Return (X, Y) of the center of cell containing provided text 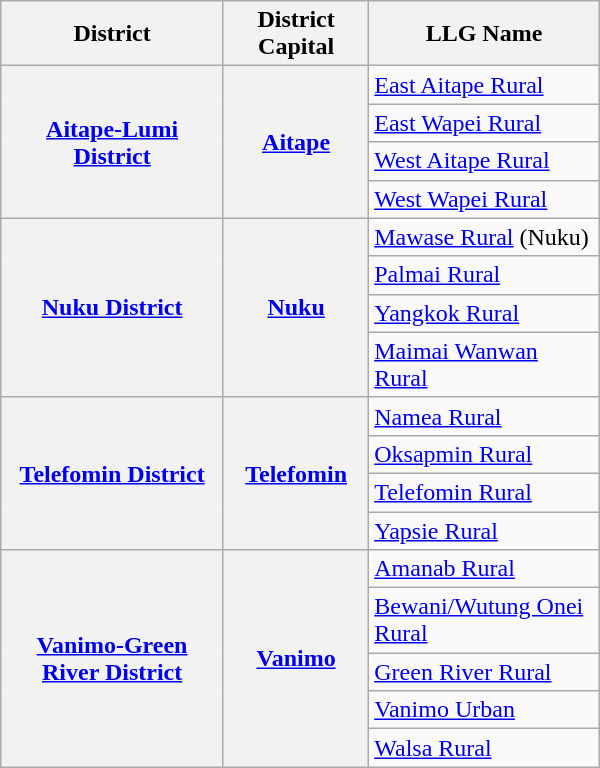
Telefomin (296, 473)
East Wapei Rural (484, 123)
Namea Rural (484, 416)
Nuku District (112, 308)
Vanimo Urban (484, 710)
District (112, 34)
Amanab Rural (484, 569)
Bewani/Wutung Onei Rural (484, 620)
District Capital (296, 34)
Palmai Rural (484, 275)
East Aitape Rural (484, 85)
Green River Rural (484, 672)
Mawase Rural (Nuku) (484, 237)
Nuku (296, 308)
Telefomin District (112, 473)
LLG Name (484, 34)
Aitape-Lumi District (112, 142)
Vanimo (296, 658)
Yangkok Rural (484, 313)
Yapsie Rural (484, 531)
Telefomin Rural (484, 492)
Aitape (296, 142)
West Wapei Rural (484, 199)
Oksapmin Rural (484, 454)
Walsa Rural (484, 748)
West Aitape Rural (484, 161)
Maimai Wanwan Rural (484, 364)
Vanimo-Green River District (112, 658)
